Capture the cell that displays the provided text and extract its (x, y) central coordinate. 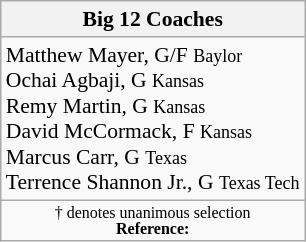
Matthew Mayer, G/F BaylorOchai Agbaji, G KansasRemy Martin, G KansasDavid McCormack, F KansasMarcus Carr, G TexasTerrence Shannon Jr., G Texas Tech (153, 118)
Big 12 Coaches (153, 19)
† denotes unanimous selectionReference: (153, 220)
